Search for the cell housing the specified text and yield its (X, Y) center coordinate. 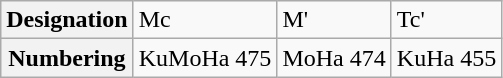
KuMoHa 475 (205, 58)
Designation (67, 20)
Tc' (446, 20)
KuHa 455 (446, 58)
MoHa 474 (334, 58)
Mc (205, 20)
M' (334, 20)
Numbering (67, 58)
